For the text-containing cell, return its midpoint in [x, y] coordinate format. 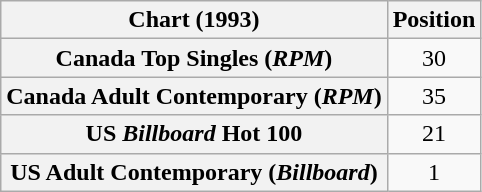
Canada Adult Contemporary (RPM) [194, 96]
1 [434, 172]
Chart (1993) [194, 20]
21 [434, 134]
US Billboard Hot 100 [194, 134]
US Adult Contemporary (Billboard) [194, 172]
Position [434, 20]
35 [434, 96]
30 [434, 58]
Canada Top Singles (RPM) [194, 58]
